Locate the cell with the specified text and output its [X, Y] center coordinate. 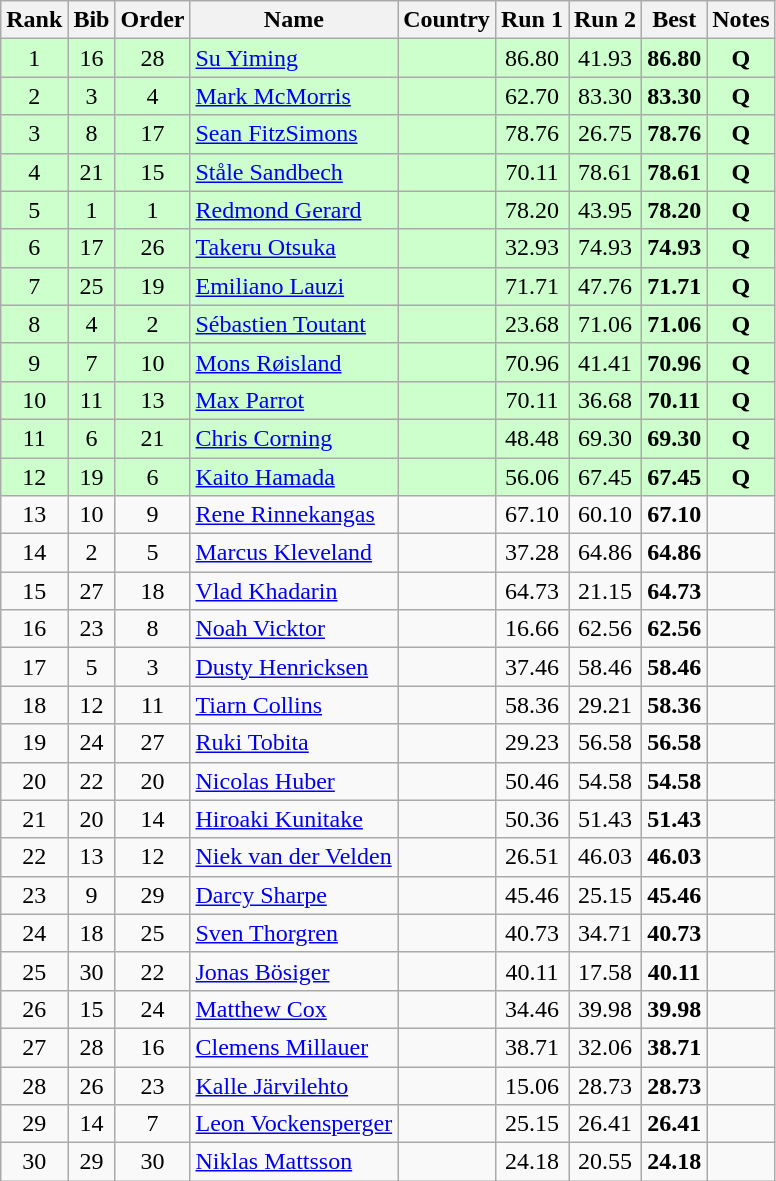
Notes [741, 20]
Country [447, 20]
Bib [92, 20]
Order [152, 20]
Niklas Mattsson [294, 1162]
23.68 [532, 324]
48.48 [532, 438]
Sean FitzSimons [294, 134]
41.41 [604, 362]
Niek van der Velden [294, 857]
47.76 [604, 286]
34.71 [604, 933]
Jonas Bösiger [294, 971]
Sébastien Toutant [294, 324]
Marcus Kleveland [294, 553]
Rank [34, 20]
34.46 [532, 1009]
Kalle Järvilehto [294, 1085]
21.15 [604, 591]
16.66 [532, 629]
62.70 [532, 96]
37.46 [532, 667]
50.46 [532, 781]
26.51 [532, 857]
Max Parrot [294, 400]
56.06 [532, 477]
32.06 [604, 1047]
36.68 [604, 400]
20.55 [604, 1162]
26.75 [604, 134]
Best [674, 20]
Nicolas Huber [294, 781]
15.06 [532, 1085]
Redmond Gerard [294, 210]
Matthew Cox [294, 1009]
29.23 [532, 743]
Takeru Otsuka [294, 248]
Tiarn Collins [294, 705]
Rene Rinnekangas [294, 515]
Run 2 [604, 20]
Run 1 [532, 20]
Mons Røisland [294, 362]
Hiroaki Kunitake [294, 819]
41.93 [604, 58]
17.58 [604, 971]
Vlad Khadarin [294, 591]
50.36 [532, 819]
Ståle Sandbech [294, 172]
Clemens Millauer [294, 1047]
Emiliano Lauzi [294, 286]
60.10 [604, 515]
Leon Vockensperger [294, 1124]
Name [294, 20]
Su Yiming [294, 58]
Kaito Hamada [294, 477]
Ruki Tobita [294, 743]
Sven Thorgren [294, 933]
Mark McMorris [294, 96]
Chris Corning [294, 438]
Darcy Sharpe [294, 895]
43.95 [604, 210]
29.21 [604, 705]
Noah Vicktor [294, 629]
32.93 [532, 248]
Dusty Henricksen [294, 667]
37.28 [532, 553]
